Determine the (X, Y) coordinate at the center of the cell enclosing the given text.  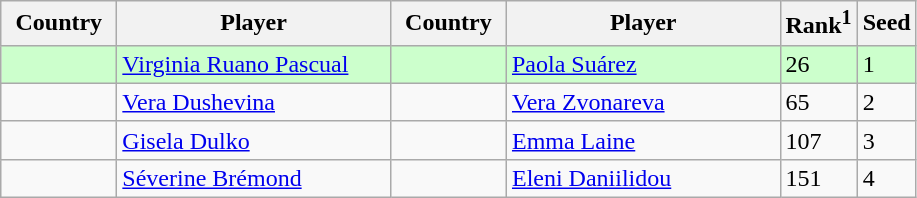
Eleni Daniilidou (643, 178)
Emma Laine (643, 140)
Virginia Ruano Pascual (254, 64)
Vera Dushevina (254, 102)
3 (886, 140)
Vera Zvonareva (643, 102)
Seed (886, 24)
65 (818, 102)
Séverine Brémond (254, 178)
Gisela Dulko (254, 140)
Rank1 (818, 24)
107 (818, 140)
151 (818, 178)
4 (886, 178)
2 (886, 102)
1 (886, 64)
26 (818, 64)
Paola Suárez (643, 64)
